Return (x, y) of the center of cell containing provided text 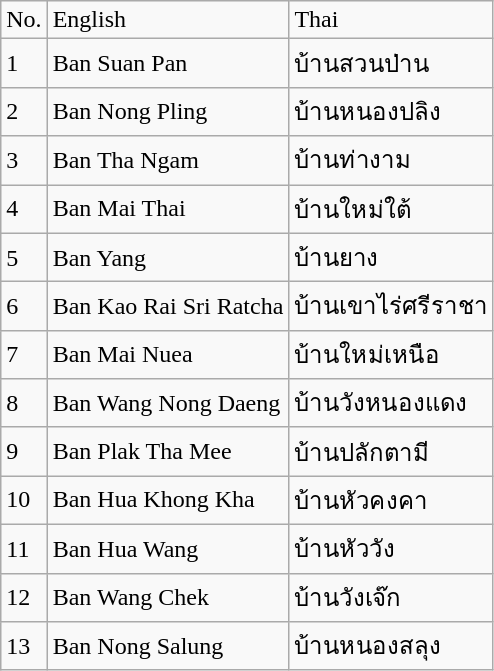
บ้านยาง (392, 258)
6 (24, 306)
5 (24, 258)
Ban Plak Tha Mee (168, 452)
บ้านท่างาม (392, 160)
7 (24, 354)
บ้านใหม่ใต้ (392, 208)
1 (24, 64)
4 (24, 208)
11 (24, 548)
Ban Mai Nuea (168, 354)
2 (24, 112)
บ้านใหม่เหนือ (392, 354)
13 (24, 646)
3 (24, 160)
No. (24, 20)
Ban Yang (168, 258)
Ban Mai Thai (168, 208)
English (168, 20)
Ban Hua Khong Kha (168, 500)
บ้านหนองสลุง (392, 646)
บ้านหนองปลิง (392, 112)
บ้านวังเจ๊ก (392, 598)
Ban Wang Nong Daeng (168, 404)
12 (24, 598)
Ban Kao Rai Sri Ratcha (168, 306)
Ban Wang Chek (168, 598)
บ้านปลักตามี (392, 452)
บ้านหัวคงคา (392, 500)
Ban Tha Ngam (168, 160)
บ้านเขาไร่ศรีราชา (392, 306)
8 (24, 404)
บ้านวังหนองแดง (392, 404)
บ้านหัววัง (392, 548)
10 (24, 500)
บ้านสวนป่าน (392, 64)
9 (24, 452)
Ban Suan Pan (168, 64)
Ban Nong Pling (168, 112)
Ban Nong Salung (168, 646)
Thai (392, 20)
Ban Hua Wang (168, 548)
